Scan for the cell matching the given text and deliver its [X, Y] coordinate at center. 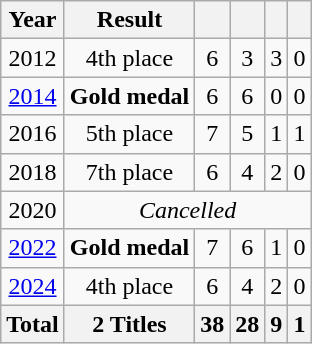
2016 [33, 134]
2020 [33, 210]
5 [248, 134]
Year [33, 20]
2014 [33, 96]
2018 [33, 172]
2022 [33, 248]
5th place [129, 134]
38 [212, 324]
2024 [33, 286]
Total [33, 324]
7th place [129, 172]
Cancelled [188, 210]
2 Titles [129, 324]
28 [248, 324]
9 [276, 324]
Result [129, 20]
2012 [33, 58]
